Return the (X, Y) coordinate for the center point of the cell that contains the specified text.  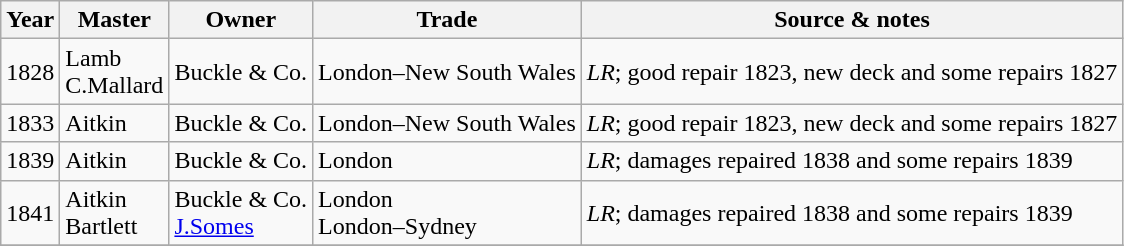
Source & notes (852, 20)
Trade (448, 20)
1833 (30, 123)
Master (114, 20)
Year (30, 20)
1839 (30, 161)
1841 (30, 212)
Buckle & Co.J.Somes (241, 212)
LondonLondon–Sydney (448, 212)
LambC.Mallard (114, 72)
1828 (30, 72)
London (448, 161)
AitkinBartlett (114, 212)
Owner (241, 20)
